Detect which cell encompasses the target text, then output its [X, Y] center coordinate. 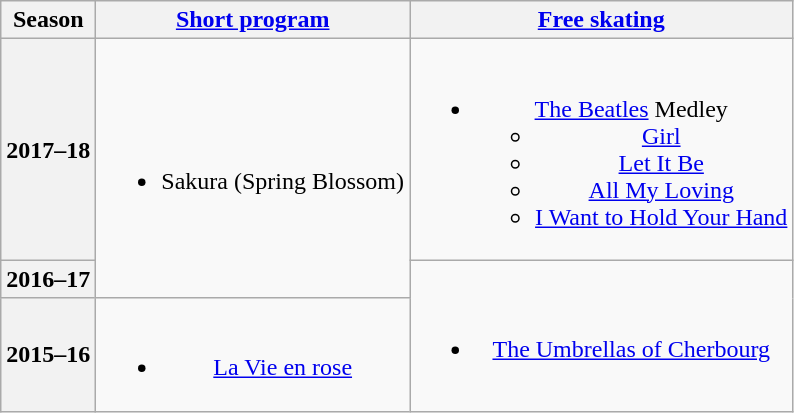
Short program [253, 20]
The Beatles MedleyGirlLet It BeAll My LovingI Want to Hold Your Hand [602, 150]
2016–17 [48, 279]
The Umbrellas of Cherbourg [602, 336]
2017–18 [48, 150]
2015–16 [48, 354]
Free skating [602, 20]
Sakura (Spring Blossom) [253, 168]
Season [48, 20]
La Vie en rose [253, 354]
